Return the [x, y] coordinate for the center point of the cell that contains the specified text.  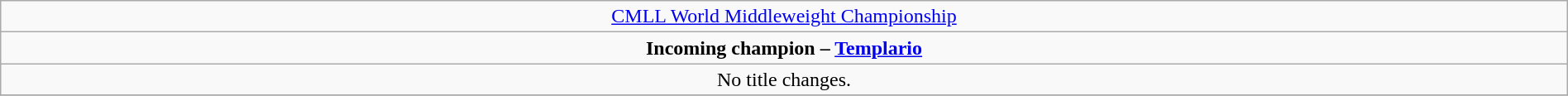
CMLL World Middleweight Championship [784, 17]
Incoming champion – Templario [784, 48]
No title changes. [784, 79]
